Return the [X, Y] coordinate for the center point of the cell that contains the specified text.  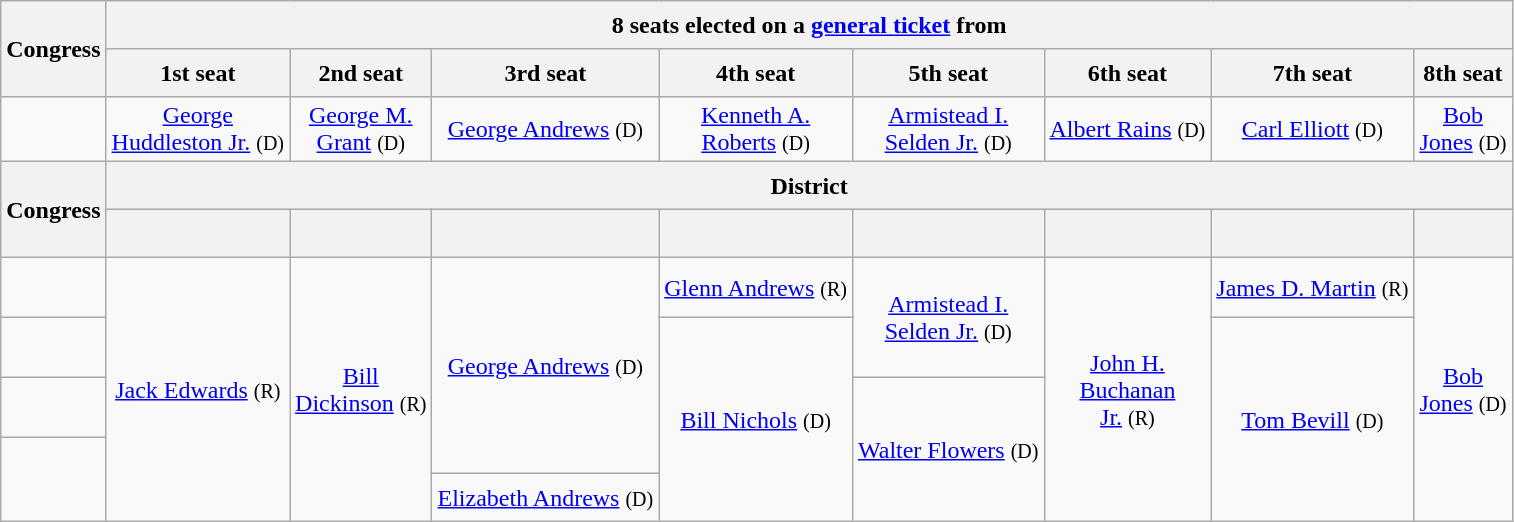
James D. Martin (R) [1312, 288]
2nd seat [361, 73]
GeorgeHuddleston Jr. (D) [198, 130]
George M.Grant (D) [361, 130]
Tom Bevill (D) [1312, 420]
Albert Rains (D) [1128, 130]
Jack Edwards (R) [198, 390]
Walter Flowers (D) [948, 450]
6th seat [1128, 73]
Glenn Andrews (R) [756, 288]
8th seat [1463, 73]
Bill Nichols (D) [756, 420]
John H.BuchananJr. (R) [1128, 390]
3rd seat [546, 73]
District [809, 186]
Kenneth A.Roberts (D) [756, 130]
8 seats elected on a general ticket from [809, 25]
BillDickinson (R) [361, 390]
5th seat [948, 73]
7th seat [1312, 73]
1st seat [198, 73]
Elizabeth Andrews (D) [546, 498]
Carl Elliott (D) [1312, 130]
4th seat [756, 73]
